Search for the cell housing the specified text and yield its [x, y] center coordinate. 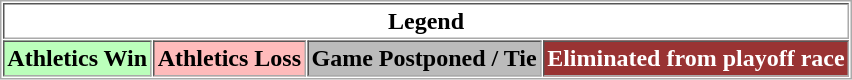
Game Postponed / Tie [424, 58]
Legend [426, 21]
Athletics Win [78, 58]
Athletics Loss [229, 58]
Eliminated from playoff race [696, 58]
